Return [x, y] of the center of cell containing provided text 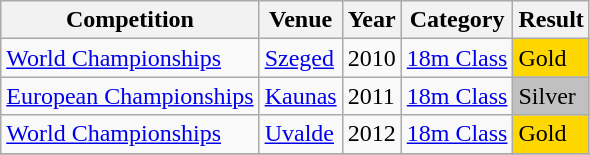
Kaunas [300, 96]
Year [372, 20]
Silver [551, 96]
Competition [130, 20]
2010 [372, 58]
Szeged [300, 58]
Venue [300, 20]
2011 [372, 96]
Result [551, 20]
Uvalde [300, 134]
2012 [372, 134]
European Championships [130, 96]
Category [457, 20]
